Detect which cell encompasses the target text, then output its [X, Y] center coordinate. 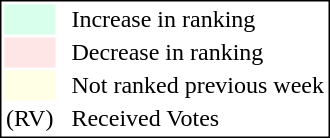
Received Votes [198, 119]
(RV) [29, 119]
Increase in ranking [198, 19]
Decrease in ranking [198, 53]
Not ranked previous week [198, 85]
